Determine the (X, Y) coordinate at the center of the cell enclosing the given text.  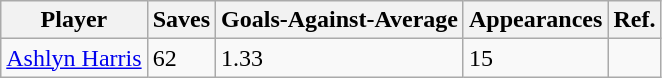
Appearances (535, 20)
62 (181, 58)
15 (535, 58)
Saves (181, 20)
Ref. (634, 20)
Ashlyn Harris (74, 58)
Goals-Against-Average (340, 20)
Player (74, 20)
1.33 (340, 58)
